Scan for the cell matching the given text and deliver its [X, Y] coordinate at center. 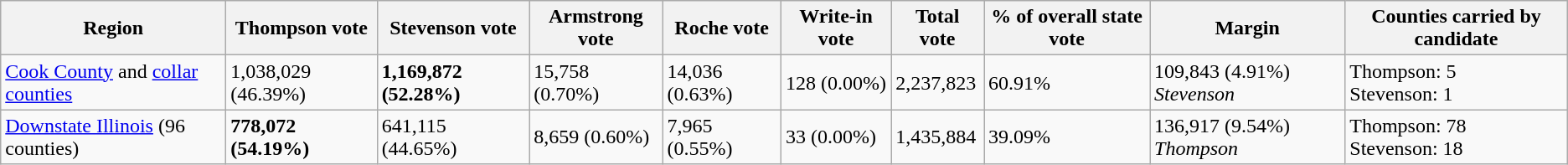
% of overall state vote [1067, 28]
109,843 (4.91%) Stevenson [1246, 82]
8,659 (0.60%) [596, 137]
14,036 (0.63%) [722, 82]
Stevenson vote [453, 28]
1,435,884 [938, 137]
Roche vote [722, 28]
128 (0.00%) [836, 82]
1,038,029 (46.39%) [302, 82]
Counties carried by candidate [1457, 28]
Write-in vote [836, 28]
Downstate Illinois (96 counties) [114, 137]
7,965 (0.55%) [722, 137]
Cook County and collar counties [114, 82]
Total vote [938, 28]
Margin [1246, 28]
136,917 (9.54%) Thompson [1246, 137]
2,237,823 [938, 82]
Region [114, 28]
Armstrong vote [596, 28]
Thompson: 5Stevenson: 1 [1457, 82]
Thompson vote [302, 28]
60.91% [1067, 82]
641,115 (44.65%) [453, 137]
33 (0.00%) [836, 137]
39.09% [1067, 137]
778,072 (54.19%) [302, 137]
1,169,872 (52.28%) [453, 82]
15,758 (0.70%) [596, 82]
Thompson: 78Stevenson: 18 [1457, 137]
